Extract the [x, y] coordinate from the center of the cell holding the provided text.  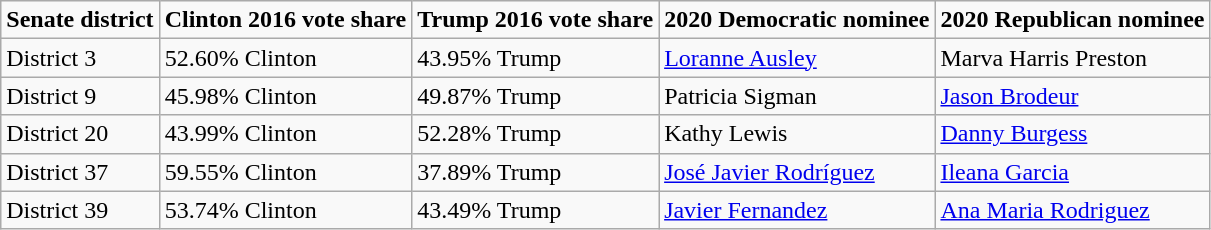
District 3 [80, 58]
José Javier Rodríguez [797, 172]
52.60% Clinton [286, 58]
District 37 [80, 172]
53.74% Clinton [286, 210]
District 9 [80, 96]
43.95% Trump [536, 58]
Javier Fernandez [797, 210]
Loranne Ausley [797, 58]
District 39 [80, 210]
Marva Harris Preston [1072, 58]
Patricia Sigman [797, 96]
43.49% Trump [536, 210]
2020 Democratic nominee [797, 20]
52.28% Trump [536, 134]
Senate district [80, 20]
49.87% Trump [536, 96]
59.55% Clinton [286, 172]
Clinton 2016 vote share [286, 20]
Trump 2016 vote share [536, 20]
District 20 [80, 134]
Danny Burgess [1072, 134]
Ileana Garcia [1072, 172]
Ana Maria Rodriguez [1072, 210]
Jason Brodeur [1072, 96]
45.98% Clinton [286, 96]
Kathy Lewis [797, 134]
43.99% Clinton [286, 134]
37.89% Trump [536, 172]
2020 Republican nominee [1072, 20]
